Identify which cell holds the provided text, then report its [x, y] central coordinate. 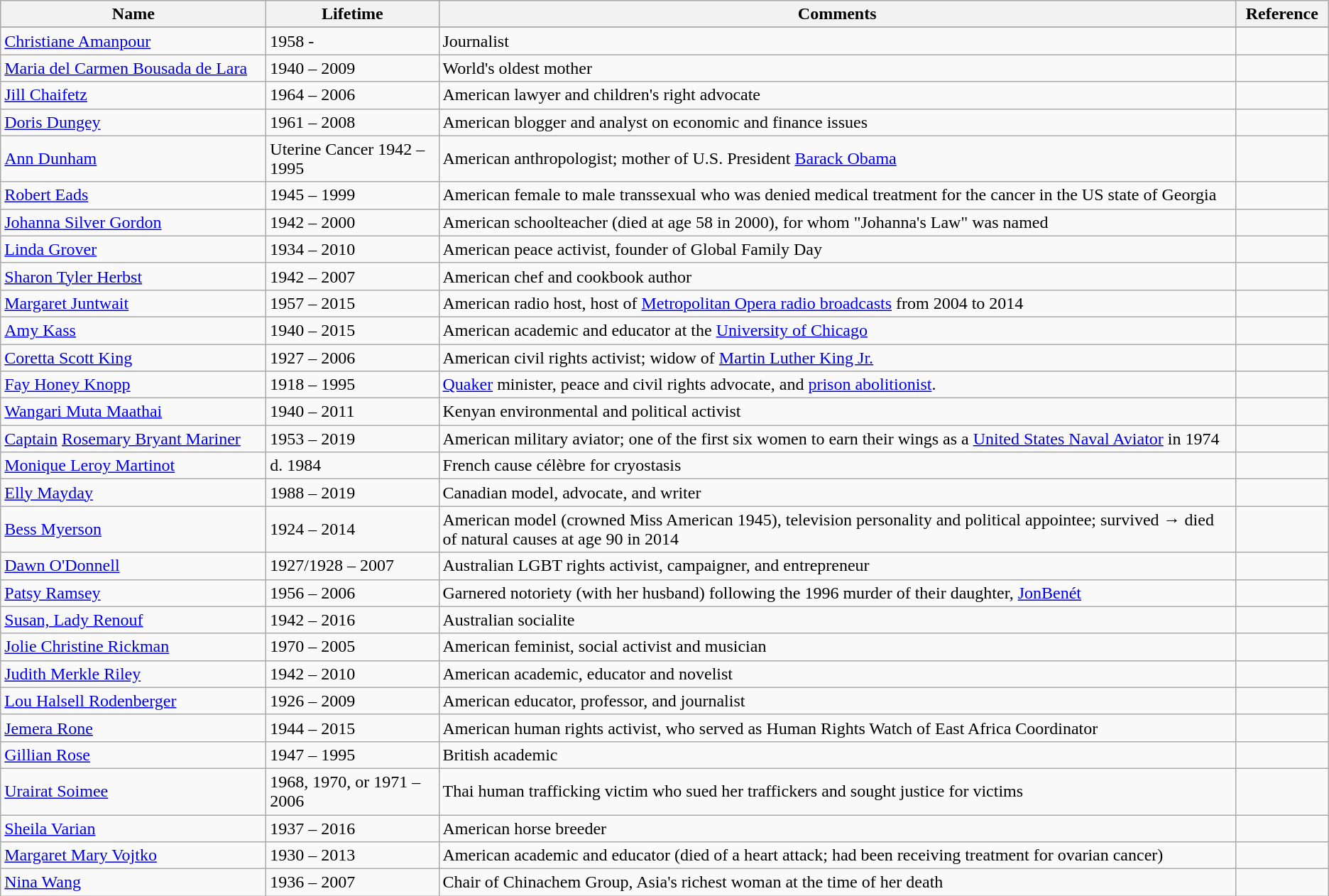
World's oldest mother [837, 68]
Johanna Silver Gordon [133, 222]
Coretta Scott King [133, 357]
Christiane Amanpour [133, 41]
Nina Wang [133, 883]
Kenyan environmental and political activist [837, 412]
Susan, Lady Renouf [133, 620]
Jemera Rone [133, 728]
Jolie Christine Rickman [133, 647]
1937 – 2016 [352, 829]
Uterine Cancer 1942 – 1995 [352, 159]
American feminist, social activist and musician [837, 647]
Chair of Chinachem Group, Asia's richest woman at the time of her death [837, 883]
American civil rights activist; widow of Martin Luther King Jr. [837, 357]
Amy Kass [133, 330]
Bess Myerson [133, 530]
American blogger and analyst on economic and finance issues [837, 122]
d. 1984 [352, 466]
1940 – 2015 [352, 330]
American academic and educator at the University of Chicago [837, 330]
1940 – 2009 [352, 68]
Margaret Mary Vojtko [133, 856]
American chef and cookbook author [837, 276]
Comments [837, 14]
Sharon Tyler Herbst [133, 276]
Doris Dungey [133, 122]
Maria del Carmen Bousada de Lara [133, 68]
American academic, educator and novelist [837, 674]
1936 – 2007 [352, 883]
Elly Mayday [133, 493]
Name [133, 14]
American schoolteacher (died at age 58 in 2000), for whom "Johanna's Law" was named [837, 222]
Dawn O'Donnell [133, 566]
Patsy Ramsey [133, 593]
1961 – 2008 [352, 122]
1942 – 2016 [352, 620]
1958 - [352, 41]
Urairat Soimee [133, 791]
American anthropologist; mother of U.S. President Barack Obama [837, 159]
American peace activist, founder of Global Family Day [837, 249]
Reference [1282, 14]
1988 – 2019 [352, 493]
American human rights activist, who served as Human Rights Watch of East Africa Coordinator [837, 728]
Judith Merkle Riley [133, 674]
Linda Grover [133, 249]
Captain Rosemary Bryant Mariner [133, 439]
Gillian Rose [133, 755]
French cause célèbre for cryostasis [837, 466]
American military aviator; one of the first six women to earn their wings as a United States Naval Aviator in 1974 [837, 439]
1926 – 2009 [352, 701]
Ann Dunham [133, 159]
Sheila Varian [133, 829]
Jill Chaifetz [133, 95]
Thai human trafficking victim who sued her traffickers and sought justice for victims [837, 791]
1942 – 2007 [352, 276]
1968, 1970, or 1971 – 2006 [352, 791]
1940 – 2011 [352, 412]
1947 – 1995 [352, 755]
Lou Halsell Rodenberger [133, 701]
Journalist [837, 41]
1942 – 2000 [352, 222]
1944 – 2015 [352, 728]
1942 – 2010 [352, 674]
British academic [837, 755]
1964 – 2006 [352, 95]
Canadian model, advocate, and writer [837, 493]
Wangari Muta Maathai [133, 412]
1930 – 2013 [352, 856]
Fay Honey Knopp [133, 385]
American educator, professor, and journalist [837, 701]
1956 – 2006 [352, 593]
1957 – 2015 [352, 303]
1934 – 2010 [352, 249]
Australian LGBT rights activist, campaigner, and entrepreneur [837, 566]
Garnered notoriety (with her husband) following the 1996 murder of their daughter, JonBenét [837, 593]
American radio host, host of Metropolitan Opera radio broadcasts from 2004 to 2014 [837, 303]
Margaret Juntwait [133, 303]
1945 – 1999 [352, 195]
Australian socialite [837, 620]
American lawyer and children's right advocate [837, 95]
Quaker minister, peace and civil rights advocate, and prison abolitionist. [837, 385]
Lifetime [352, 14]
1953 – 2019 [352, 439]
American female to male transsexual who was denied medical treatment for the cancer in the US state of Georgia [837, 195]
1924 – 2014 [352, 530]
American model (crowned Miss American 1945), television personality and political appointee; survived → died of natural causes at age 90 in 2014 [837, 530]
Monique Leroy Martinot [133, 466]
1918 – 1995 [352, 385]
American horse breeder [837, 829]
1927 – 2006 [352, 357]
Robert Eads [133, 195]
1970 – 2005 [352, 647]
American academic and educator (died of a heart attack; had been receiving treatment for ovarian cancer) [837, 856]
1927/1928 – 2007 [352, 566]
